Extract the (X, Y) coordinate from the center of the cell holding the provided text.  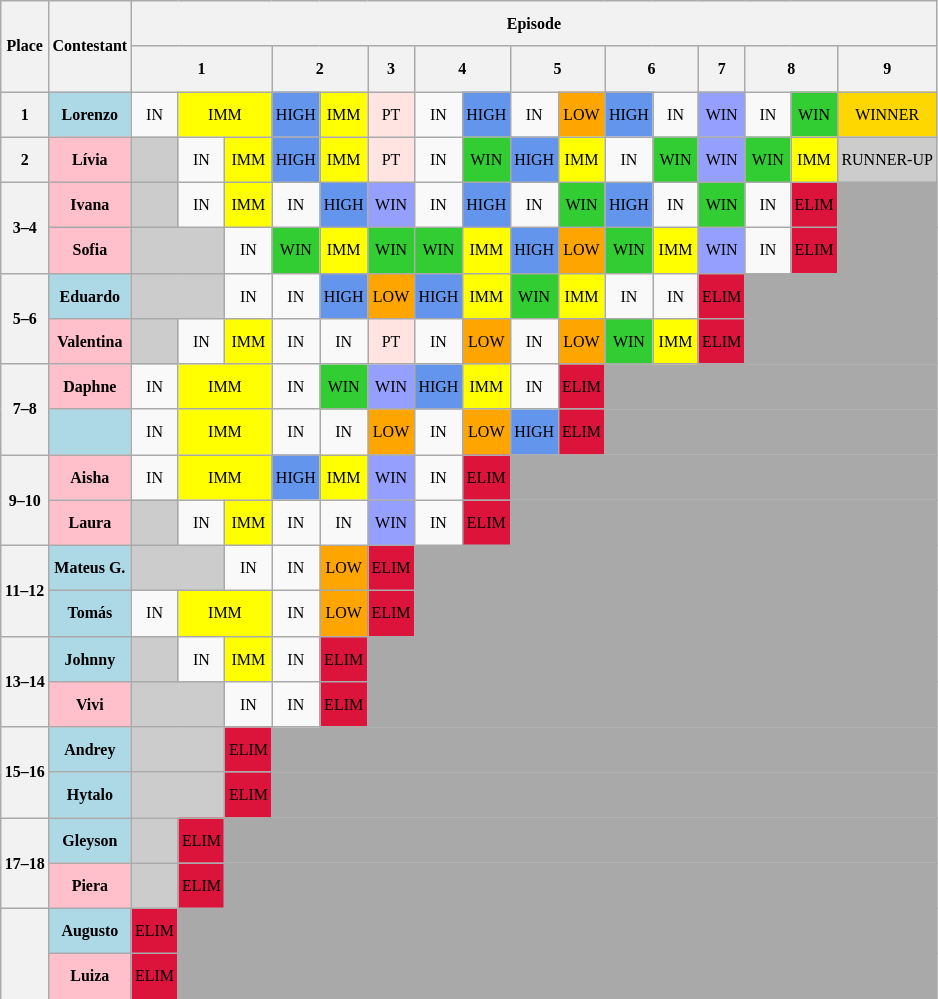
5 (558, 68)
Daphne (90, 386)
Andrey (90, 748)
7–8 (25, 408)
Place (25, 46)
9–10 (25, 500)
Hytalo (90, 794)
Augusto (90, 930)
5–6 (25, 318)
17–18 (25, 862)
Sofia (90, 250)
RUNNER-UP (886, 160)
7 (722, 68)
8 (791, 68)
Ivana (90, 204)
Lívia (90, 160)
Luiza (90, 976)
15–16 (25, 772)
Episode (534, 22)
Aisha (90, 476)
Lorenzo (90, 114)
11–12 (25, 590)
9 (886, 68)
13–14 (25, 682)
Valentina (90, 340)
Piera (90, 886)
Mateus G. (90, 568)
6 (652, 68)
4 (463, 68)
Tomás (90, 612)
Vivi (90, 704)
Laura (90, 522)
3–4 (25, 228)
Contestant (90, 46)
WINNER (886, 114)
Johnny (90, 658)
Eduardo (90, 296)
Gleyson (90, 840)
3 (392, 68)
